Search for the cell housing the specified text and yield its (X, Y) center coordinate. 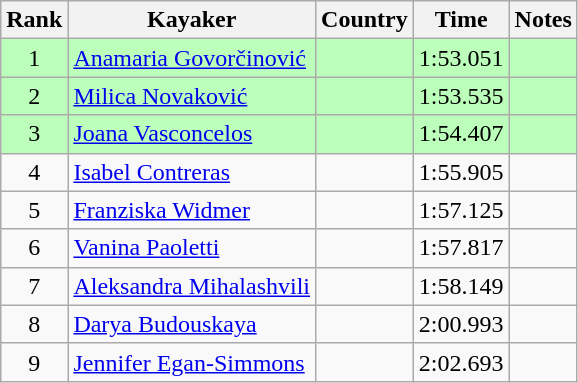
Country (365, 20)
Time (461, 20)
Franziska Widmer (192, 210)
1:57.817 (461, 248)
1:53.051 (461, 58)
8 (34, 324)
Jennifer Egan-Simmons (192, 362)
5 (34, 210)
Vanina Paoletti (192, 248)
1:57.125 (461, 210)
Anamaria Govorčinović (192, 58)
9 (34, 362)
1:53.535 (461, 96)
2:00.993 (461, 324)
Kayaker (192, 20)
Milica Novaković (192, 96)
Rank (34, 20)
Notes (543, 20)
1 (34, 58)
4 (34, 172)
Aleksandra Mihalashvili (192, 286)
Isabel Contreras (192, 172)
2 (34, 96)
Joana Vasconcelos (192, 134)
3 (34, 134)
Darya Budouskaya (192, 324)
1:55.905 (461, 172)
7 (34, 286)
6 (34, 248)
1:58.149 (461, 286)
1:54.407 (461, 134)
2:02.693 (461, 362)
